Pinpoint the cell where the given text exists, returning its [X, Y] midpoint coordinate. 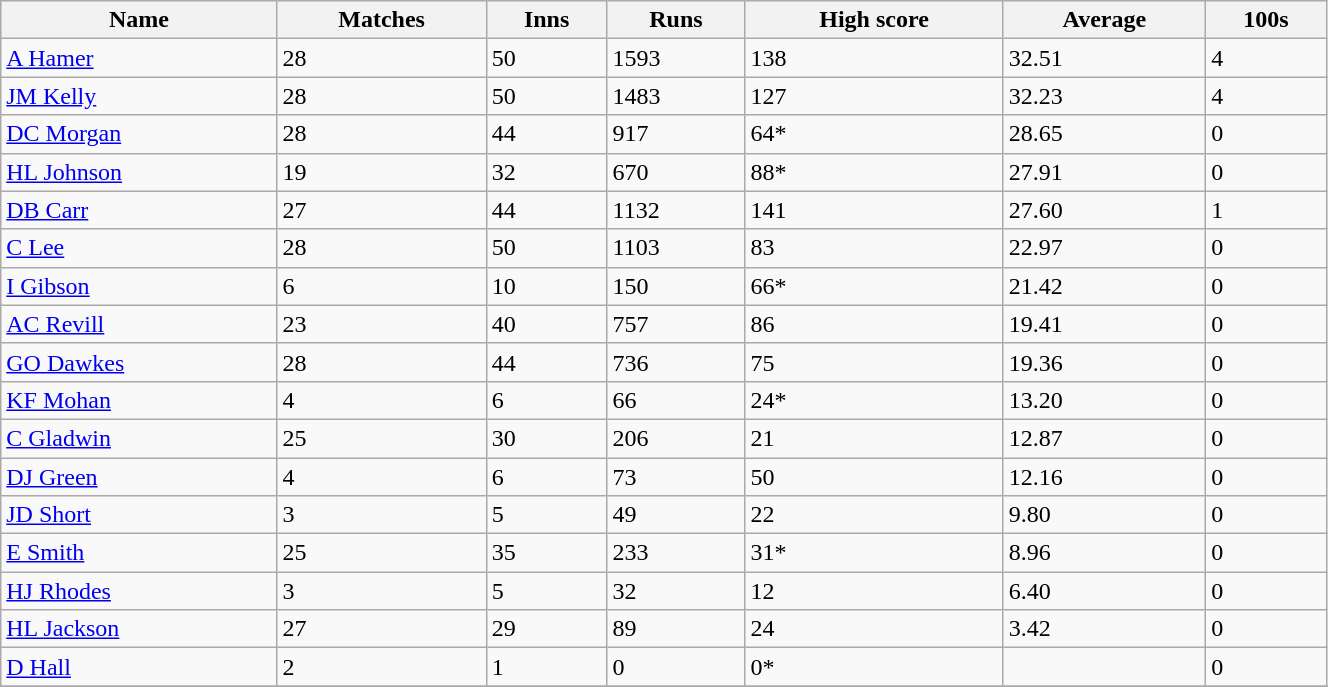
HL Jackson [139, 629]
83 [874, 248]
3.42 [1104, 629]
127 [874, 96]
736 [676, 362]
HL Johnson [139, 172]
49 [676, 515]
12.16 [1104, 477]
12 [874, 591]
29 [546, 629]
DC Morgan [139, 134]
High score [874, 20]
27.91 [1104, 172]
138 [874, 58]
150 [676, 286]
2 [382, 667]
21.42 [1104, 286]
75 [874, 362]
Matches [382, 20]
22.97 [1104, 248]
C Gladwin [139, 438]
19.41 [1104, 324]
1483 [676, 96]
24 [874, 629]
28.65 [1104, 134]
206 [676, 438]
32.23 [1104, 96]
GO Dawkes [139, 362]
64* [874, 134]
Inns [546, 20]
35 [546, 553]
C Lee [139, 248]
KF Mohan [139, 400]
73 [676, 477]
21 [874, 438]
24* [874, 400]
86 [874, 324]
1593 [676, 58]
19 [382, 172]
30 [546, 438]
6.40 [1104, 591]
31* [874, 553]
19.36 [1104, 362]
13.20 [1104, 400]
A Hamer [139, 58]
Average [1104, 20]
1103 [676, 248]
88* [874, 172]
100s [1266, 20]
DB Carr [139, 210]
1132 [676, 210]
Name [139, 20]
D Hall [139, 667]
66 [676, 400]
8.96 [1104, 553]
757 [676, 324]
23 [382, 324]
10 [546, 286]
141 [874, 210]
HJ Rhodes [139, 591]
12.87 [1104, 438]
32.51 [1104, 58]
233 [676, 553]
89 [676, 629]
9.80 [1104, 515]
JD Short [139, 515]
66* [874, 286]
I Gibson [139, 286]
40 [546, 324]
670 [676, 172]
DJ Green [139, 477]
0* [874, 667]
22 [874, 515]
Runs [676, 20]
AC Revill [139, 324]
917 [676, 134]
27.60 [1104, 210]
JM Kelly [139, 96]
E Smith [139, 553]
